Detect which cell encompasses the target text, then output its (X, Y) center coordinate. 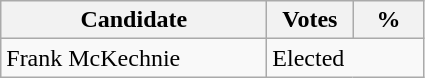
% (388, 20)
Frank McKechnie (134, 58)
Candidate (134, 20)
Elected (346, 58)
Votes (310, 20)
